From the cell containing the given text, extract its center point as (X, Y) coordinate. 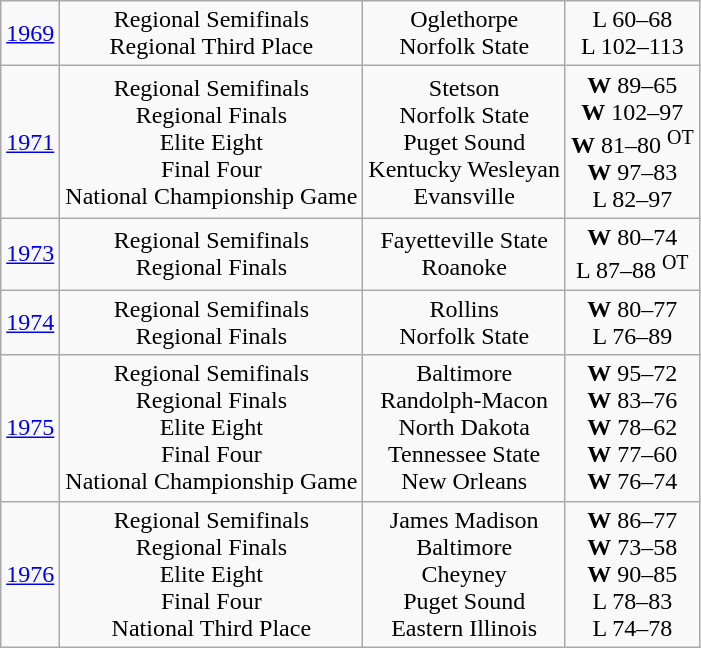
1969 (30, 34)
W 80–77L 76–89 (632, 322)
RollinsNorfolk State (464, 322)
1973 (30, 254)
W 80–74L 87–88 OT (632, 254)
W 89–65W 102–97W 81–80 OTW 97–83L 82–97 (632, 142)
1975 (30, 428)
Regional SemifinalsRegional FinalsElite EightFinal FourNational Third Place (212, 574)
BaltimoreRandolph-MaconNorth DakotaTennessee StateNew Orleans (464, 428)
StetsonNorfolk StatePuget SoundKentucky WesleyanEvansville (464, 142)
W 86–77W 73–58W 90–85L 78–83L 74–78 (632, 574)
1976 (30, 574)
Regional SemifinalsRegional Third Place (212, 34)
1971 (30, 142)
1974 (30, 322)
James MadisonBaltimoreCheyneyPuget SoundEastern Illinois (464, 574)
OglethorpeNorfolk State (464, 34)
W 95–72W 83–76W 78–62W 77–60W 76–74 (632, 428)
L 60–68L 102–113 (632, 34)
Fayetteville StateRoanoke (464, 254)
